Determine the [x, y] coordinate at the center of the cell enclosing the given text.  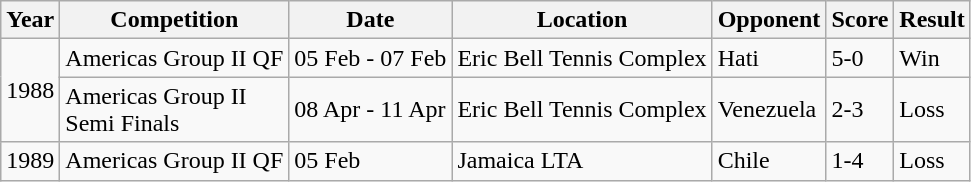
Competition [174, 20]
1988 [30, 90]
05 Feb - 07 Feb [370, 58]
Score [860, 20]
Hati [769, 58]
Chile [769, 161]
Jamaica LTA [582, 161]
Result [932, 20]
Opponent [769, 20]
2-3 [860, 110]
5-0 [860, 58]
Date [370, 20]
Year [30, 20]
1989 [30, 161]
Location [582, 20]
Venezuela [769, 110]
Americas Group IISemi Finals [174, 110]
1-4 [860, 161]
08 Apr - 11 Apr [370, 110]
05 Feb [370, 161]
Win [932, 58]
